For the text-containing cell, return its midpoint in [X, Y] coordinate format. 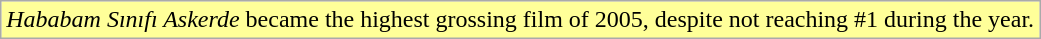
Hababam Sınıfı Askerde became the highest grossing film of 2005, despite not reaching #1 during the year. [520, 20]
